Determine the [X, Y] coordinate at the center of the cell enclosing the given text.  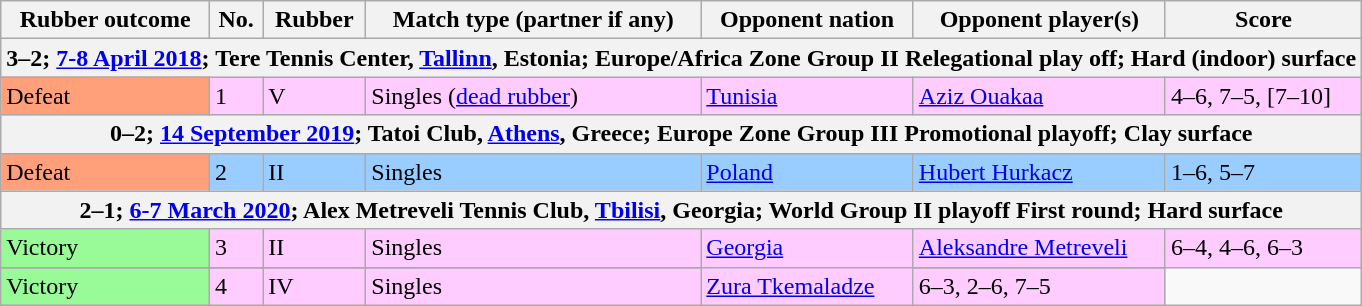
Poland [807, 172]
Singles (dead rubber) [534, 96]
Rubber [314, 20]
0–2; 14 September 2019; Tatoi Club, Athens, Greece; Europe Zone Group III Promotional playoff; Clay surface [682, 134]
Rubber outcome [106, 20]
Hubert Hurkacz [1039, 172]
Aleksandre Metreveli [1039, 248]
Opponent player(s) [1039, 20]
6–4, 4–6, 6–3 [1263, 248]
4–6, 7–5, [7–10] [1263, 96]
Zura Tkemaladze [807, 286]
2 [236, 172]
6–3, 2–6, 7–5 [1039, 286]
No. [236, 20]
3 [236, 248]
2–1; 6-7 March 2020; Alex Metreveli Tennis Club, Tbilisi, Georgia; World Group II playoff First round; Hard surface [682, 210]
1 [236, 96]
1–6, 5–7 [1263, 172]
Match type (partner if any) [534, 20]
Opponent nation [807, 20]
3–2; 7-8 April 2018; Tere Tennis Center, Tallinn, Estonia; Europe/Africa Zone Group II Relegational play off; Hard (indoor) surface [682, 58]
4 [236, 286]
Score [1263, 20]
Georgia [807, 248]
Tunisia [807, 96]
Aziz Ouakaa [1039, 96]
V [314, 96]
IV [314, 286]
